Identify which cell holds the provided text, then report its (X, Y) central coordinate. 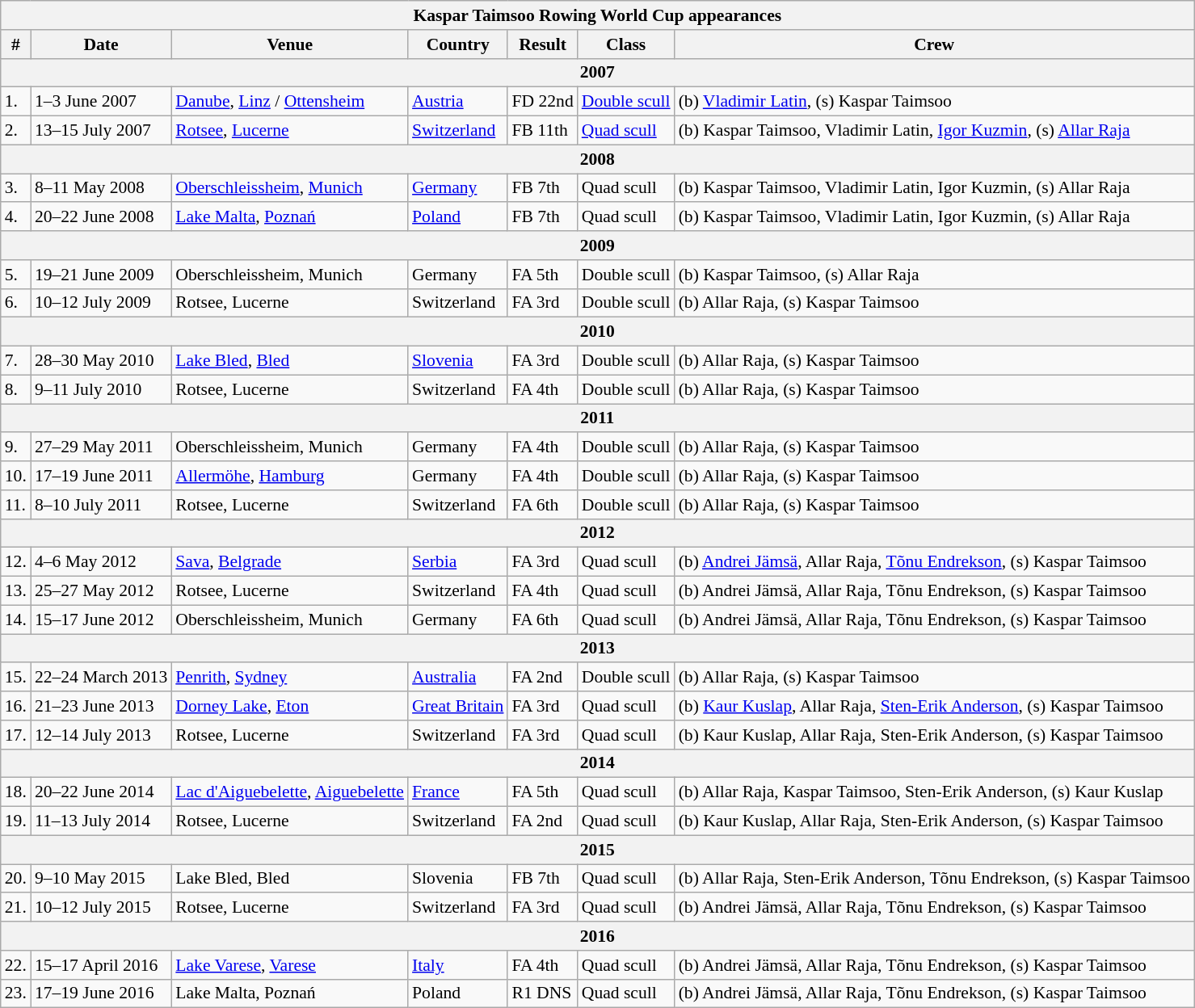
Sava, Belgrade (289, 562)
1. (16, 102)
1–3 June 2007 (101, 102)
19–21 June 2009 (101, 275)
Italy (457, 965)
Australia (457, 678)
9–11 July 2010 (101, 389)
8–11 May 2008 (101, 188)
10. (16, 476)
17–19 June 2011 (101, 476)
11. (16, 505)
4–6 May 2012 (101, 562)
Class (626, 44)
20–22 June 2014 (101, 792)
Dorney Lake, Eton (289, 706)
2. (16, 131)
15–17 June 2012 (101, 619)
Date (101, 44)
(b) Allar Raja, Kaspar Taimsoo, Sten-Erik Anderson, (s) Kaur Kuslap (934, 792)
FD 22nd (542, 102)
3. (16, 188)
21. (16, 908)
25–27 May 2012 (101, 591)
15–17 April 2016 (101, 965)
18. (16, 792)
19. (16, 821)
Allermöhe, Hamburg (289, 476)
Venue (289, 44)
2009 (598, 246)
(b) Allar Raja, Sten-Erik Anderson, Tõnu Endrekson, (s) Kaspar Taimsoo (934, 879)
2016 (598, 936)
7. (16, 361)
FB 11th (542, 131)
4. (16, 217)
17. (16, 735)
# (16, 44)
2010 (598, 332)
(b) Vladimir Latin, (s) Kaspar Taimsoo (934, 102)
Serbia (457, 562)
France (457, 792)
Country (457, 44)
8. (16, 389)
22. (16, 965)
Lake Varese, Varese (289, 965)
2013 (598, 649)
Penrith, Sydney (289, 678)
20. (16, 879)
2007 (598, 73)
6. (16, 303)
2011 (598, 418)
28–30 May 2010 (101, 361)
2015 (598, 850)
Danube, Linz / Ottensheim (289, 102)
Austria (457, 102)
Lac d'Aiguebelette, Aiguebelette (289, 792)
10–12 July 2009 (101, 303)
22–24 March 2013 (101, 678)
17–19 June 2016 (101, 993)
8–10 July 2011 (101, 505)
9–10 May 2015 (101, 879)
12. (16, 562)
Kaspar Taimsoo Rowing World Cup appearances (598, 15)
Great Britain (457, 706)
Result (542, 44)
2014 (598, 763)
27–29 May 2011 (101, 447)
11–13 July 2014 (101, 821)
5. (16, 275)
13–15 July 2007 (101, 131)
(b) Kaspar Taimsoo, (s) Allar Raja (934, 275)
9. (16, 447)
14. (16, 619)
R1 DNS (542, 993)
20–22 June 2008 (101, 217)
2008 (598, 159)
16. (16, 706)
13. (16, 591)
21–23 June 2013 (101, 706)
10–12 July 2015 (101, 908)
2012 (598, 533)
23. (16, 993)
Crew (934, 44)
15. (16, 678)
12–14 July 2013 (101, 735)
